Locate the cell with the specified text and output its [x, y] center coordinate. 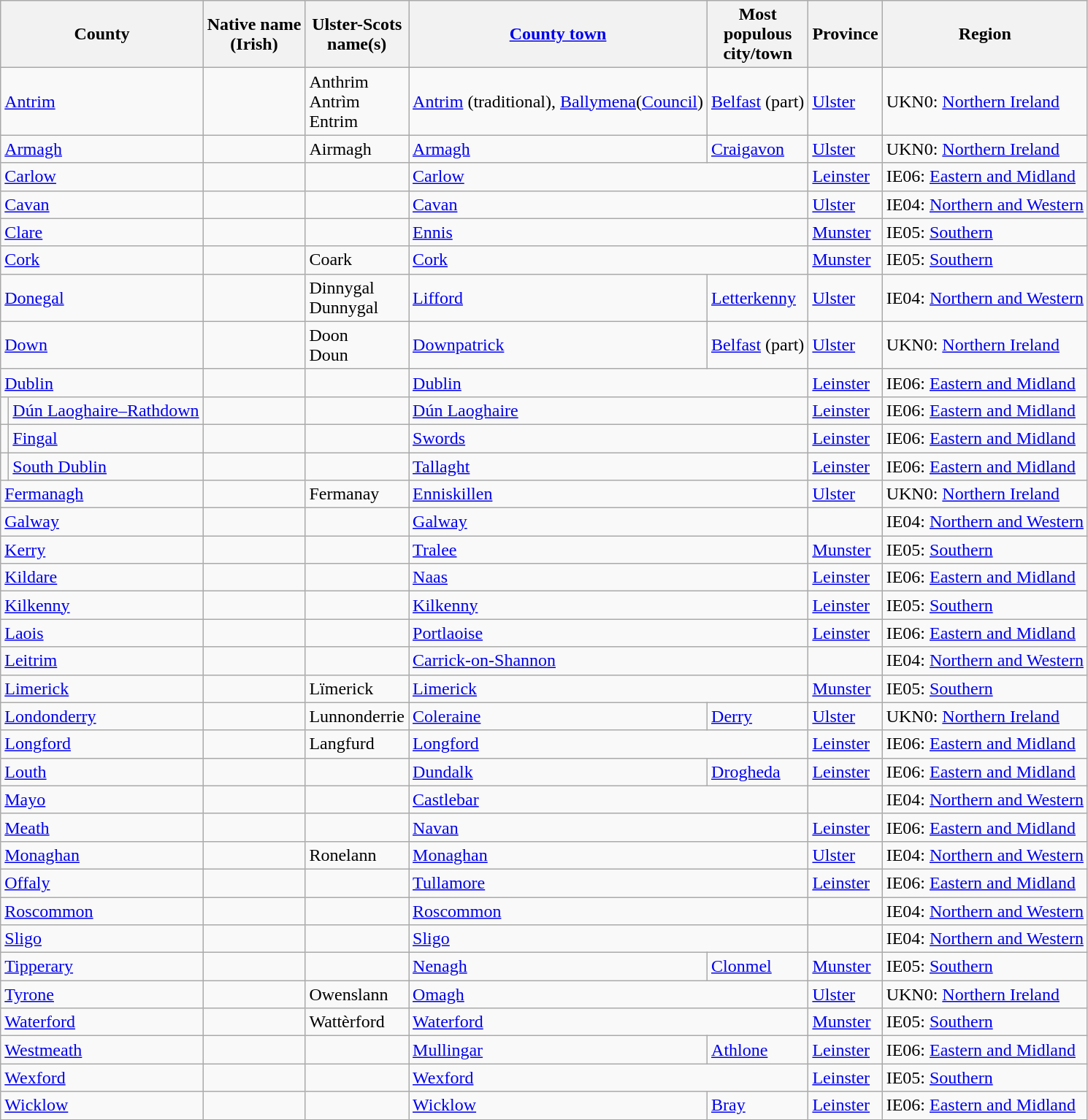
Native name(Irish) [254, 34]
Dún Laoghaire [609, 410]
Derry [758, 716]
Fermanay [357, 494]
Mullingar [558, 1050]
Dún Laoghaire–Rathdown [106, 410]
Down [102, 345]
Fingal [106, 438]
Leitrim [102, 661]
Louth [102, 772]
County [102, 34]
Lïmerick [357, 689]
Omagh [609, 994]
Clonmel [758, 967]
AnthrimAntrìmEntrim [357, 101]
Clare [102, 232]
Nenagh [558, 967]
Lunnonderrie [357, 716]
Tralee [609, 550]
County town [558, 34]
Tipperary [102, 967]
Ulster-Scotsname(s) [357, 34]
Downpatrick [558, 345]
Tyrone [102, 994]
Carrick-on-Shannon [609, 661]
Castlebar [609, 799]
DinnygalDunnygal [357, 298]
Province [846, 34]
Dundalk [558, 772]
Lifford [558, 298]
Westmeath [102, 1050]
Swords [609, 438]
Craigavon [758, 149]
Airmagh [357, 149]
Donegal [102, 298]
Owenslann [357, 994]
Mostpopulouscity/town [758, 34]
Fermanagh [102, 494]
Londonderry [102, 716]
Mayo [102, 799]
Region [984, 34]
Laois [102, 633]
Antrim (traditional), Ballymena(Council) [558, 101]
Coleraine [558, 716]
Langfurd [357, 744]
Ennis [609, 232]
South Dublin [106, 467]
Tallaght [609, 467]
Ronelann [357, 855]
Naas [609, 578]
Offaly [102, 883]
Wattèrford [357, 1022]
Navan [609, 827]
DoonDoun [357, 345]
Athlone [758, 1050]
Bray [758, 1105]
Enniskillen [609, 494]
Portlaoise [609, 633]
Kildare [102, 578]
Kerry [102, 550]
Drogheda [758, 772]
Letterkenny [758, 298]
Meath [102, 827]
Tullamore [609, 883]
Coark [357, 260]
Antrim [102, 101]
